Search for the cell housing the specified text and yield its [X, Y] center coordinate. 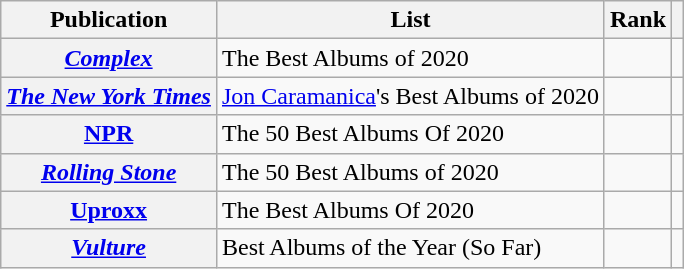
The Best Albums Of 2020 [410, 210]
Uproxx [109, 210]
List [410, 20]
Rank [638, 20]
The Best Albums of 2020 [410, 58]
NPR [109, 134]
Complex [109, 58]
Jon Caramanica's Best Albums of 2020 [410, 96]
Publication [109, 20]
Vulture [109, 248]
Best Albums of the Year (So Far) [410, 248]
The New York Times [109, 96]
The 50 Best Albums of 2020 [410, 172]
Rolling Stone [109, 172]
The 50 Best Albums Of 2020 [410, 134]
